Return the [X, Y] coordinate for the center point of the cell that contains the specified text.  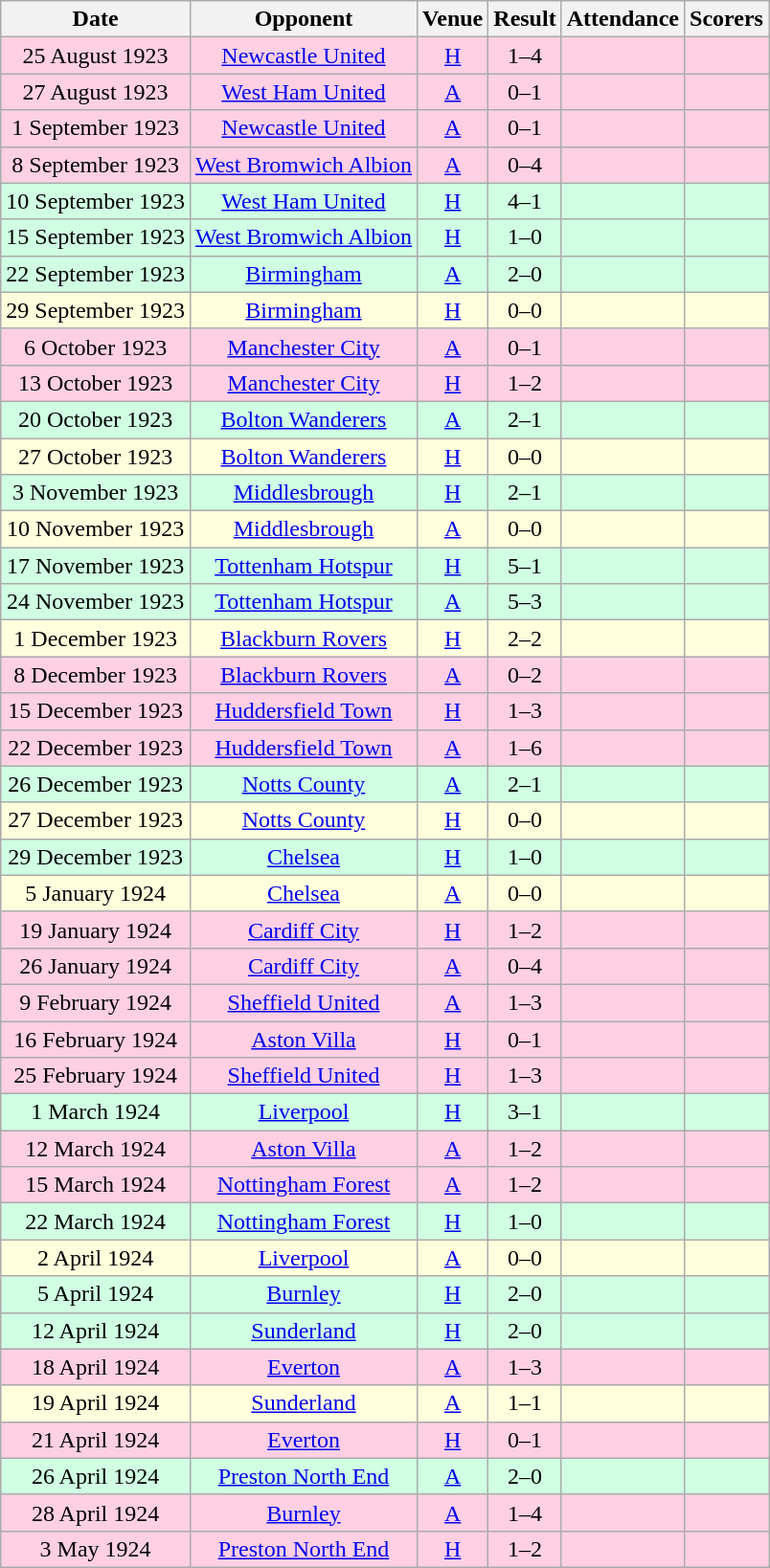
25 August 1923 [96, 56]
1–1 [525, 1403]
20 October 1923 [96, 419]
1 September 1923 [96, 128]
Result [525, 19]
10 November 1923 [96, 529]
3 May 1924 [96, 1549]
5–3 [525, 602]
Venue [453, 19]
26 April 1924 [96, 1476]
19 January 1924 [96, 930]
10 September 1923 [96, 201]
Opponent [303, 19]
Attendance [623, 19]
4–1 [525, 201]
5 April 1924 [96, 1294]
2 April 1924 [96, 1258]
9 February 1924 [96, 1002]
21 April 1924 [96, 1440]
24 November 1923 [96, 602]
12 April 1924 [96, 1331]
18 April 1924 [96, 1367]
17 November 1923 [96, 566]
0–2 [525, 675]
19 April 1924 [96, 1403]
1 March 1924 [96, 1112]
Scorers [727, 19]
15 December 1923 [96, 711]
8 September 1923 [96, 165]
27 October 1923 [96, 457]
22 September 1923 [96, 274]
Date [96, 19]
29 December 1923 [96, 857]
6 October 1923 [96, 347]
1–6 [525, 748]
13 October 1923 [96, 383]
5–1 [525, 566]
28 April 1924 [96, 1512]
15 March 1924 [96, 1185]
26 December 1923 [96, 784]
5 January 1924 [96, 893]
22 March 1924 [96, 1221]
25 February 1924 [96, 1076]
3 November 1923 [96, 493]
26 January 1924 [96, 966]
27 August 1923 [96, 92]
22 December 1923 [96, 748]
8 December 1923 [96, 675]
15 September 1923 [96, 237]
3–1 [525, 1112]
12 March 1924 [96, 1149]
16 February 1924 [96, 1039]
27 December 1923 [96, 820]
2–2 [525, 638]
29 September 1923 [96, 310]
1 December 1923 [96, 638]
